Pinpoint the cell where the given text exists, returning its [X, Y] midpoint coordinate. 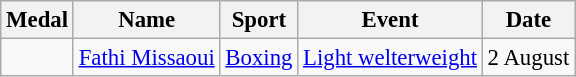
Fathi Missaoui [146, 58]
Light welterweight [390, 58]
Boxing [259, 58]
Medal [38, 20]
Event [390, 20]
Date [528, 20]
Sport [259, 20]
2 August [528, 58]
Name [146, 20]
